Return the (X, Y) coordinate for the center point of the cell that contains the specified text.  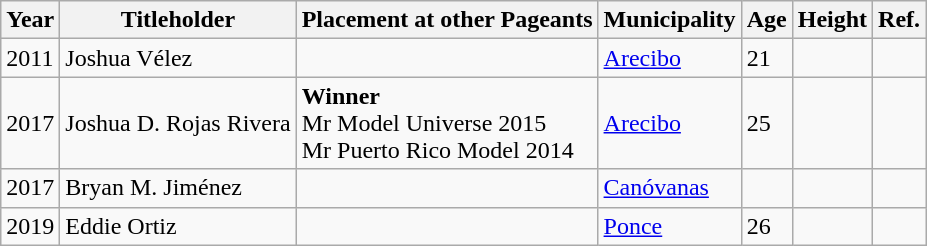
26 (766, 226)
Joshua Vélez (178, 58)
25 (766, 123)
Height (832, 20)
Joshua D. Rojas Rivera (178, 123)
2011 (30, 58)
Bryan M. Jiménez (178, 188)
2019 (30, 226)
Canóvanas (670, 188)
Titleholder (178, 20)
Ponce (670, 226)
WinnerMr Model Universe 2015Mr Puerto Rico Model 2014 (447, 123)
Age (766, 20)
Eddie Ortiz (178, 226)
Municipality (670, 20)
Year (30, 20)
21 (766, 58)
Ref. (900, 20)
Placement at other Pageants (447, 20)
